Return the [X, Y] coordinate for the center point of the cell that contains the specified text.  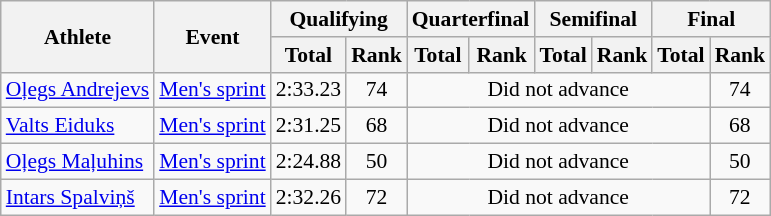
Valts Eiduks [78, 126]
Semifinal [593, 19]
2:31.25 [308, 126]
Oļegs Maļuhins [78, 162]
Qualifying [339, 19]
Final [711, 19]
Oļegs Andrejevs [78, 90]
2:33.23 [308, 90]
Quarterfinal [471, 19]
Event [212, 36]
Athlete [78, 36]
Intars Spalviņš [78, 197]
2:24.88 [308, 162]
2:32.26 [308, 197]
